Determine the (x, y) coordinate at the center of the cell enclosing the given text.  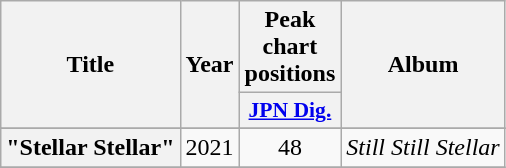
"Stellar Stellar" (90, 147)
Year (210, 65)
Album (423, 65)
Still Still Stellar (423, 147)
2021 (210, 147)
JPN Dig. (290, 111)
Title (90, 65)
Peak chart positions (290, 47)
48 (290, 147)
